From the cell containing the given text, extract its center point as [x, y] coordinate. 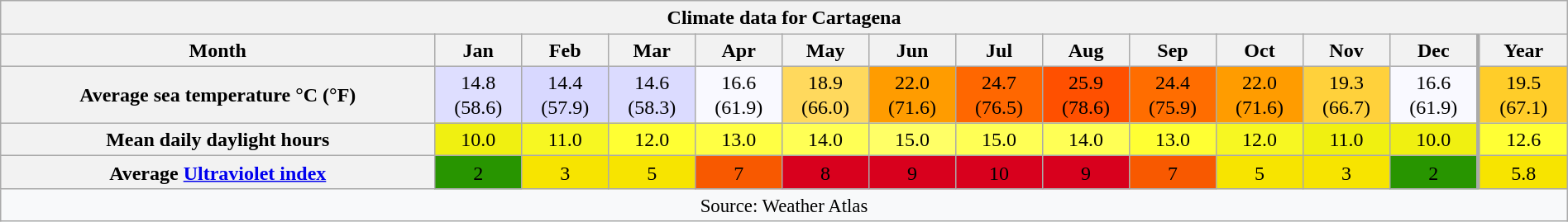
Aug [1087, 50]
Average sea temperature °C (°F) [218, 94]
14.6(58.3) [652, 94]
Climate data for Cartagena [784, 17]
24.4(75.9) [1173, 94]
12.6 [1523, 139]
Sep [1173, 50]
Mar [652, 50]
Jul [999, 50]
8 [825, 172]
18.9(66.0) [825, 94]
Dec [1434, 50]
Nov [1346, 50]
14.4(57.9) [566, 94]
Average Ultraviolet index [218, 172]
Apr [739, 50]
10 [999, 172]
19.3(66.7) [1346, 94]
Year [1523, 50]
Month [218, 50]
Oct [1260, 50]
May [825, 50]
24.7(76.5) [999, 94]
Feb [566, 50]
5.8 [1523, 172]
25.9(78.6) [1087, 94]
Jun [913, 50]
Mean daily daylight hours [218, 139]
Source: Weather Atlas [784, 205]
19.5(67.1) [1523, 94]
14.8(58.6) [478, 94]
Jan [478, 50]
